Detect which cell encompasses the target text, then output its (X, Y) center coordinate. 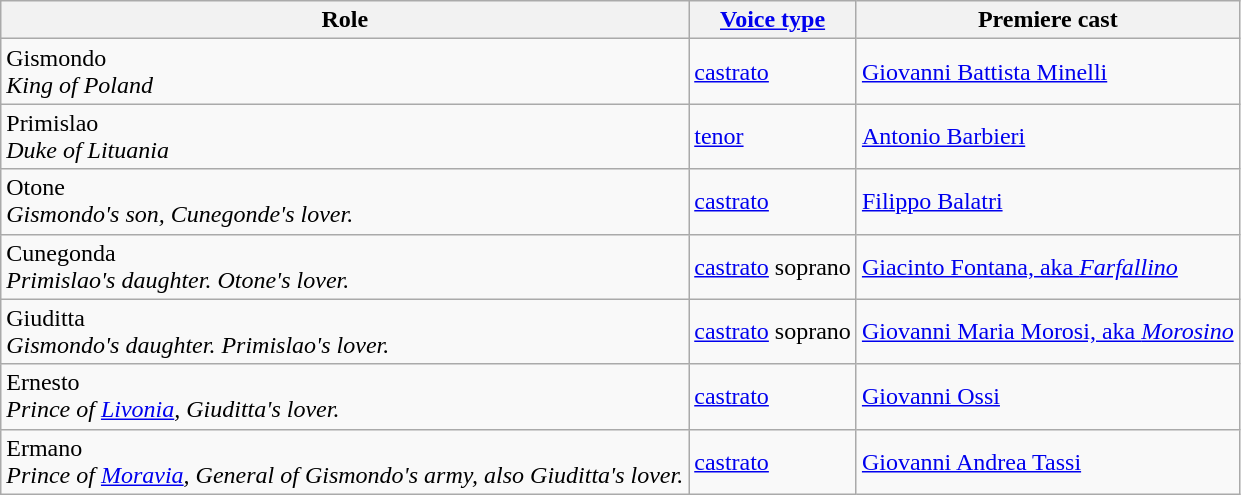
ErmanoPrince of Moravia, General of Gismondo's army, also Giuditta's lover. (345, 462)
Filippo Balatri (1048, 202)
Giovanni Maria Morosi, aka Morosino (1048, 332)
Premiere cast (1048, 20)
Giovanni Ossi (1048, 396)
PrimislaoDuke of Lituania (345, 136)
CunegondaPrimislao's daughter. Otone's lover. (345, 266)
GiudittaGismondo's daughter. Primislao's lover. (345, 332)
Giovanni Andrea Tassi (1048, 462)
Giacinto Fontana, aka Farfallino (1048, 266)
ErnestoPrince of Livonia, Giuditta's lover. (345, 396)
GismondoKing of Poland (345, 72)
Role (345, 20)
Antonio Barbieri (1048, 136)
OtoneGismondo's son, Cunegonde's lover. (345, 202)
tenor (773, 136)
Voice type (773, 20)
Giovanni Battista Minelli (1048, 72)
